Scan for the cell matching the given text and deliver its (X, Y) coordinate at center. 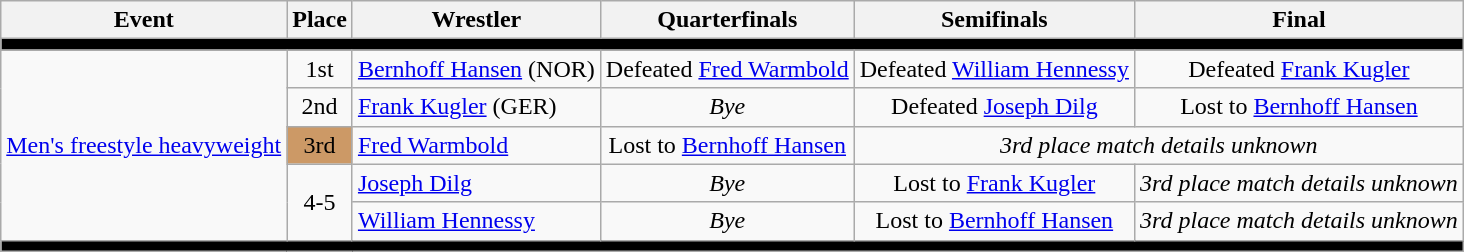
Fred Warmbold (476, 145)
Semifinals (994, 20)
Defeated Joseph Dilg (994, 107)
Defeated William Hennessy (994, 69)
Final (1298, 20)
Joseph Dilg (476, 183)
Bernhoff Hansen (NOR) (476, 69)
3rd (320, 145)
2nd (320, 107)
Men's freestyle heavyweight (144, 145)
Place (320, 20)
Frank Kugler (GER) (476, 107)
1st (320, 69)
Wrestler (476, 20)
Quarterfinals (727, 20)
William Hennessy (476, 221)
Event (144, 20)
Defeated Frank Kugler (1298, 69)
Defeated Fred Warmbold (727, 69)
4-5 (320, 202)
Lost to Frank Kugler (994, 183)
